Output the [x, y] coordinate of the center of the cell containing the given text.  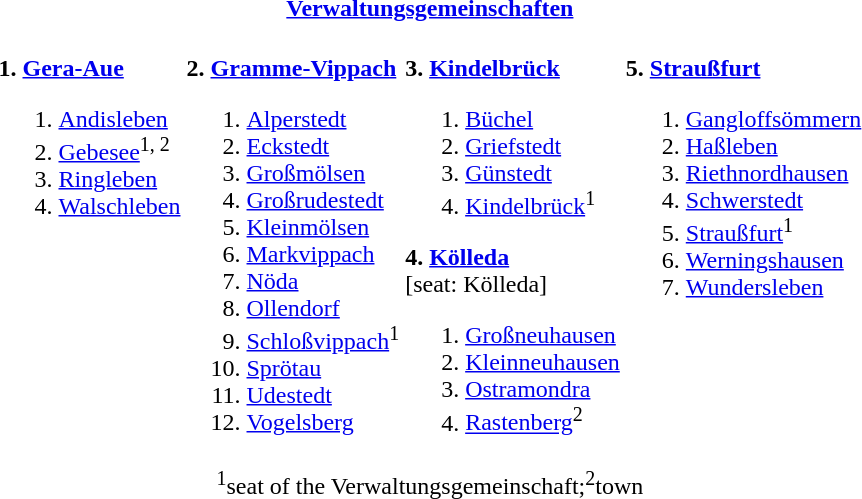
2. Gramme-VippachAlperstedtEckstedtGroßmölsenGroßrudestedtKleinmölsenMarkvippachNödaOllendorfSchloßvippach1SprötauUdestedtVogelsberg [293, 244]
3. KindelbrückBüchelGriefstedtGünstedtKindelbrück14. Kölleda[seat: Kölleda]GroßneuhausenKleinneuhausenOstramondraRastenberg2 [513, 244]
